Provide the [X, Y] coordinate of the cell's center where the given text is located.  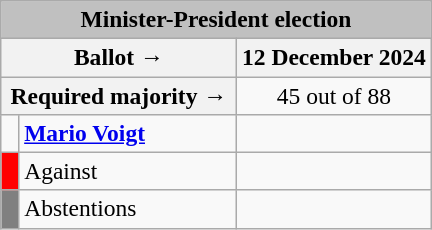
Ballot → [119, 57]
Against [128, 171]
Mario Voigt [128, 133]
45 out of 88 [334, 95]
12 December 2024 [334, 57]
Required majority → [119, 95]
Abstentions [128, 209]
Minister-President election [216, 19]
